Pinpoint the cell where the given text exists, returning its (X, Y) midpoint coordinate. 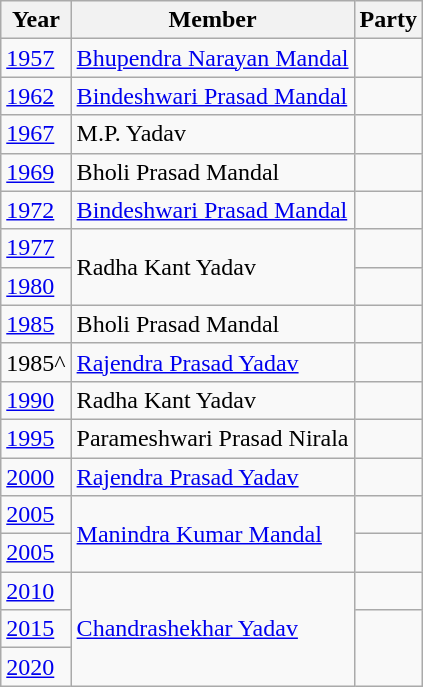
1957 (36, 58)
2000 (36, 477)
1977 (36, 248)
Year (36, 20)
Chandrashekhar Yadav (212, 629)
Bhupendra Narayan Mandal (212, 58)
1969 (36, 172)
1990 (36, 400)
1985 (36, 324)
M.P. Yadav (212, 134)
2010 (36, 591)
1962 (36, 96)
1995 (36, 438)
Parameshwari Prasad Nirala (212, 438)
2020 (36, 667)
1985^ (36, 362)
Manindra Kumar Mandal (212, 534)
1980 (36, 286)
Party (388, 20)
1967 (36, 134)
1972 (36, 210)
2015 (36, 629)
Member (212, 20)
